Identify which cell holds the provided text, then report its (X, Y) central coordinate. 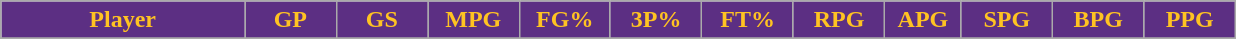
3P% (656, 20)
FT% (748, 20)
BPG (1098, 20)
APG (923, 20)
GS (382, 20)
PPG (1190, 20)
FG% (564, 20)
GP (290, 20)
MPG (474, 20)
Player (123, 20)
RPG (838, 20)
SPG (1006, 20)
